Provide the (X, Y) coordinate of the cell's center where the given text is located.  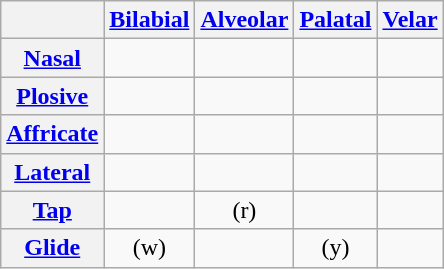
Alveolar (244, 20)
Affricate (52, 134)
Bilabial (150, 20)
Tap (52, 210)
Lateral (52, 172)
Plosive (52, 96)
Glide (52, 248)
Palatal (336, 20)
(y) (336, 248)
(r) (244, 210)
(w) (150, 248)
Nasal (52, 58)
Velar (410, 20)
